For the text-containing cell, return its midpoint in [x, y] coordinate format. 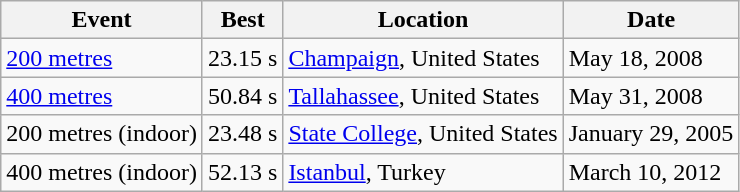
52.13 s [242, 172]
23.48 s [242, 134]
50.84 s [242, 96]
200 metres [102, 58]
400 metres (indoor) [102, 172]
May 31, 2008 [651, 96]
March 10, 2012 [651, 172]
Date [651, 20]
400 metres [102, 96]
January 29, 2005 [651, 134]
23.15 s [242, 58]
State College, United States [423, 134]
Champaign, United States [423, 58]
200 metres (indoor) [102, 134]
Location [423, 20]
Tallahassee, United States [423, 96]
May 18, 2008 [651, 58]
Event [102, 20]
Istanbul, Turkey [423, 172]
Best [242, 20]
